Provide the (x, y) coordinate of the cell's center where the given text is located.  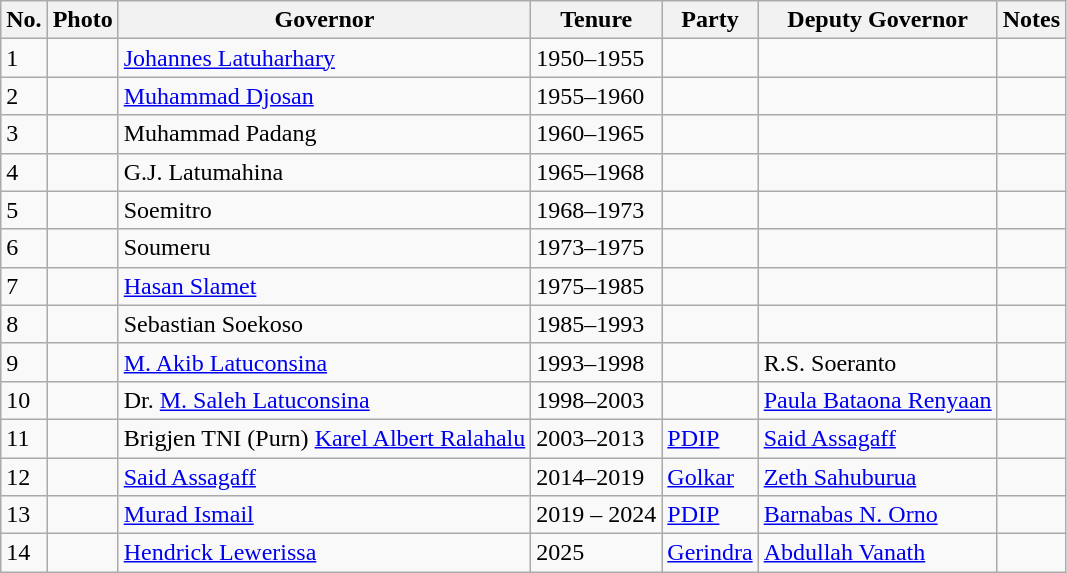
10 (24, 400)
8 (24, 324)
R.S. Soeranto (878, 362)
2019 – 2024 (596, 515)
6 (24, 248)
Hendrick Lewerissa (324, 553)
Abdullah Vanath (878, 553)
1950–1955 (596, 58)
11 (24, 438)
G.J. Latumahina (324, 172)
Sebastian Soekoso (324, 324)
Gerindra (710, 553)
1998–2003 (596, 400)
14 (24, 553)
4 (24, 172)
7 (24, 286)
Governor (324, 20)
Notes (1031, 20)
1960–1965 (596, 134)
9 (24, 362)
1973–1975 (596, 248)
Muhammad Padang (324, 134)
Golkar (710, 477)
Paula Bataona Renyaan (878, 400)
Hasan Slamet (324, 286)
3 (24, 134)
No. (24, 20)
2014–2019 (596, 477)
Soumeru (324, 248)
1965–1968 (596, 172)
Party (710, 20)
M. Akib Latuconsina (324, 362)
Dr. M. Saleh Latuconsina (324, 400)
Soemitro (324, 210)
2 (24, 96)
1993–1998 (596, 362)
Muhammad Djosan (324, 96)
1985–1993 (596, 324)
5 (24, 210)
Tenure (596, 20)
1968–1973 (596, 210)
Brigjen TNI (Purn) Karel Albert Ralahalu (324, 438)
1975–1985 (596, 286)
12 (24, 477)
2025 (596, 553)
Photo (82, 20)
Murad Ismail (324, 515)
1 (24, 58)
Johannes Latuharhary (324, 58)
Barnabas N. Orno (878, 515)
1955–1960 (596, 96)
13 (24, 515)
2003–2013 (596, 438)
Zeth Sahuburua (878, 477)
Deputy Governor (878, 20)
